Detect which cell encompasses the target text, then output its (X, Y) center coordinate. 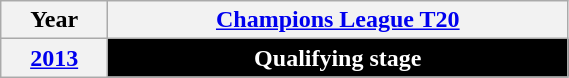
2013 (54, 58)
Year (54, 20)
Champions League T20 (338, 20)
Qualifying stage (338, 58)
